Detect which cell encompasses the target text, then output its (X, Y) center coordinate. 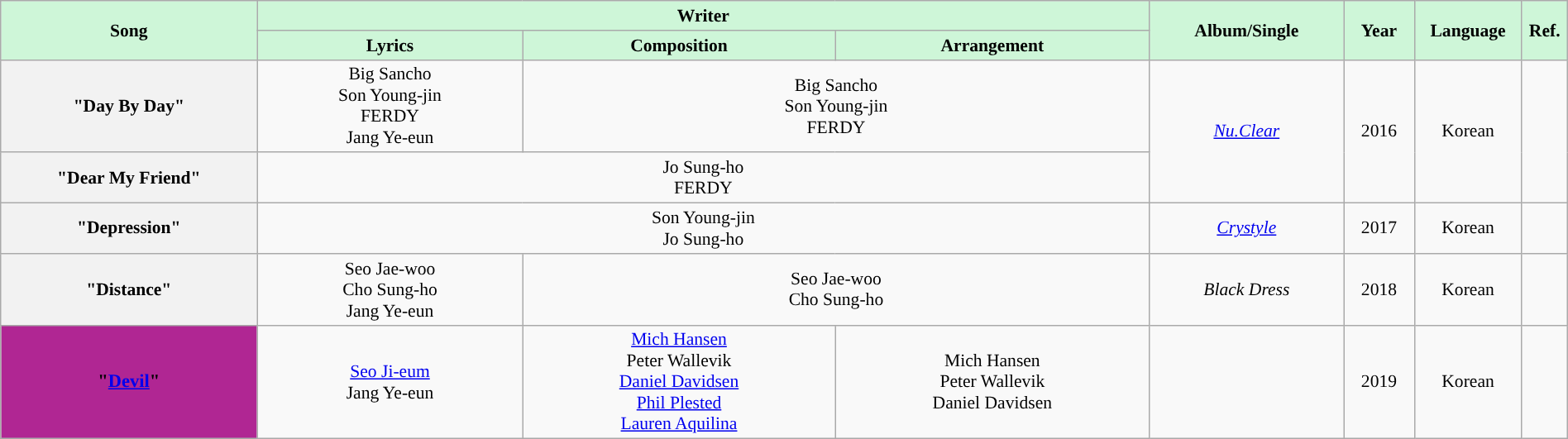
Ref. (1545, 30)
2019 (1379, 382)
Black Dress (1247, 289)
"Distance" (129, 289)
Year (1379, 30)
Big Sancho Son Young-jin FERDY (836, 106)
Writer (703, 16)
Son Young-jin Jo Sung-ho (703, 228)
2018 (1379, 289)
Seo Ji-eum Jang Ye-eun (390, 382)
Composition (679, 45)
"Dear My Friend" (129, 177)
Seo Jae-woo Cho Sung-ho Jang Ye-eun (390, 289)
Big Sancho Son Young-jin FERDY Jang Ye-eun (390, 106)
2016 (1379, 131)
Lyrics (390, 45)
Arrangement (992, 45)
Nu.Clear (1247, 131)
Jo Sung-ho FERDY (703, 177)
Crystyle (1247, 228)
Song (129, 30)
Seo Jae-woo Cho Sung-ho (836, 289)
Language (1468, 30)
"Day By Day" (129, 106)
"Depression" (129, 228)
2017 (1379, 228)
Album/Single (1247, 30)
"Devil" (129, 382)
Mich HansenPeter WallevikDaniel DavidsenPhil PlestedLauren Aquilina (679, 382)
Mich HansenPeter WallevikDaniel Davidsen (992, 382)
